For the text-containing cell, return its midpoint in [x, y] coordinate format. 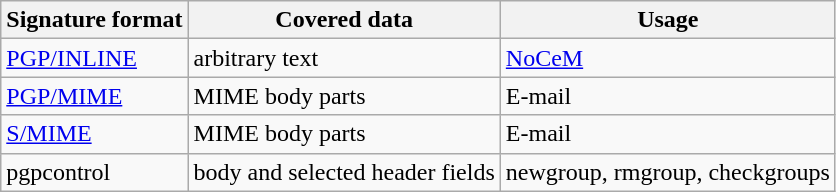
arbitrary text [344, 58]
Signature format [94, 20]
PGP/INLINE [94, 58]
pgpcontrol [94, 172]
Usage [668, 20]
PGP/MIME [94, 96]
body and selected header fields [344, 172]
Covered data [344, 20]
S/MIME [94, 134]
NoCeM [668, 58]
newgroup, rmgroup, checkgroups [668, 172]
